Pinpoint the cell where the given text exists, returning its [x, y] midpoint coordinate. 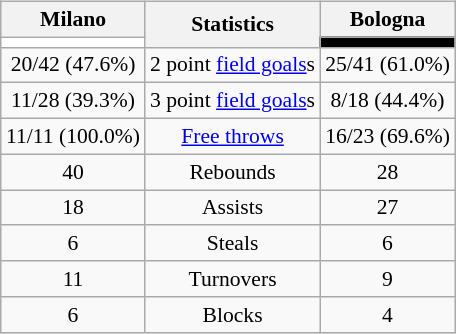
4 [388, 314]
18 [73, 208]
16/23 (69.6%) [388, 136]
20/42 (47.6%) [73, 65]
Rebounds [232, 172]
Milano [73, 19]
Free throws [232, 136]
9 [388, 279]
Turnovers [232, 279]
28 [388, 172]
Assists [232, 208]
27 [388, 208]
11 [73, 279]
Bologna [388, 19]
3 point field goalss [232, 101]
25/41 (61.0%) [388, 65]
11/11 (100.0%) [73, 136]
2 point field goalss [232, 65]
8/18 (44.4%) [388, 101]
40 [73, 172]
11/28 (39.3%) [73, 101]
Steals [232, 243]
Statistics [232, 24]
Blocks [232, 314]
